Capture the cell that displays the provided text and extract its (X, Y) central coordinate. 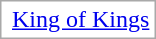
King of Kings (80, 19)
